Provide the [x, y] coordinate of the cell's center where the given text is located.  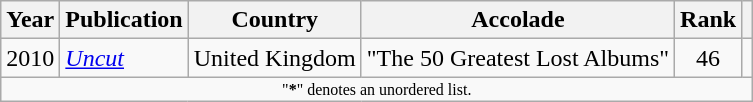
United Kingdom [274, 58]
"The 50 Greatest Lost Albums" [518, 58]
Accolade [518, 20]
"*" denotes an unordered list. [377, 89]
2010 [30, 58]
Country [274, 20]
Year [30, 20]
Rank [708, 20]
Publication [124, 20]
46 [708, 58]
Uncut [124, 58]
